Find where the given text appears and provide that cell's center as (x, y) coordinate. 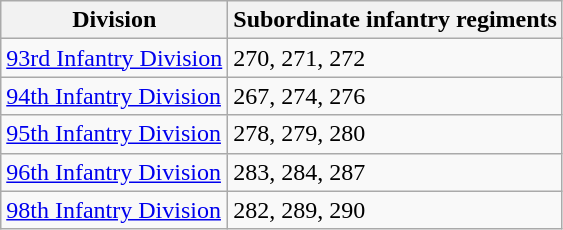
283, 284, 287 (396, 172)
278, 279, 280 (396, 134)
93rd Infantry Division (114, 58)
98th Infantry Division (114, 210)
282, 289, 290 (396, 210)
94th Infantry Division (114, 96)
Division (114, 20)
270, 271, 272 (396, 58)
Subordinate infantry regiments (396, 20)
95th Infantry Division (114, 134)
96th Infantry Division (114, 172)
267, 274, 276 (396, 96)
